Find where the given text appears and provide that cell's center as [X, Y] coordinate. 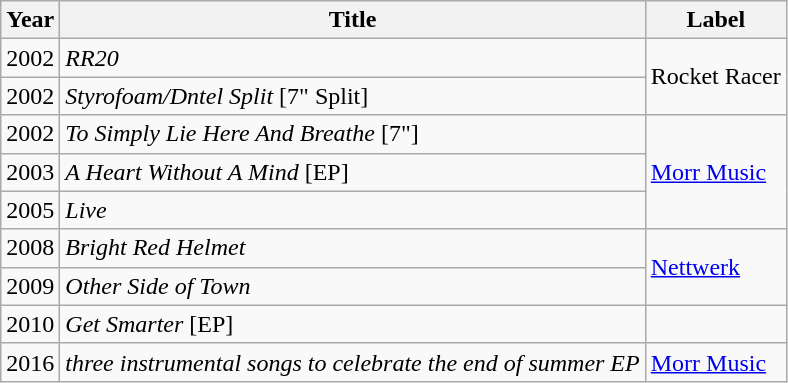
Other Side of Town [352, 286]
Bright Red Helmet [352, 248]
Label [716, 20]
Title [352, 20]
2008 [30, 248]
three instrumental songs to celebrate the end of summer EP [352, 362]
A Heart Without A Mind [EP] [352, 172]
RR20 [352, 58]
Live [352, 210]
To Simply Lie Here And Breathe [7"] [352, 134]
2009 [30, 286]
2010 [30, 324]
2003 [30, 172]
Nettwerk [716, 267]
Year [30, 20]
2016 [30, 362]
Rocket Racer [716, 77]
Styrofoam/Dntel Split [7" Split] [352, 96]
2005 [30, 210]
Get Smarter [EP] [352, 324]
